Locate the cell with the specified text and output its [X, Y] center coordinate. 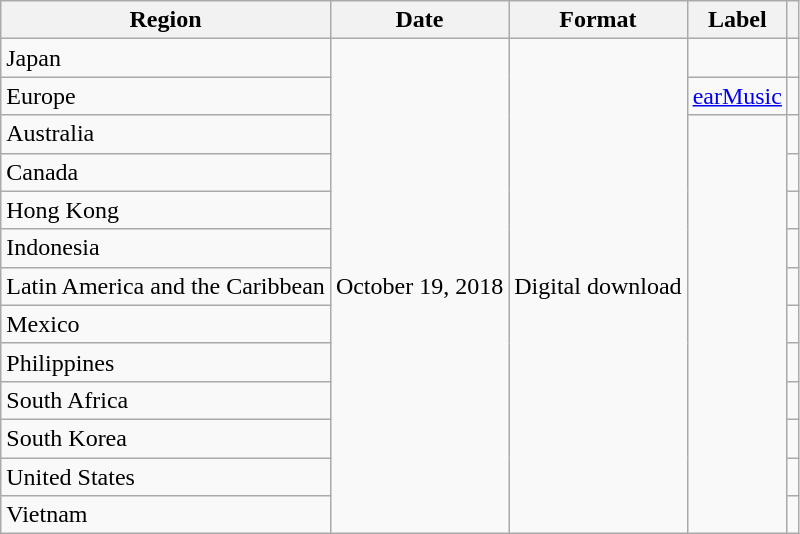
Date [419, 20]
United States [166, 477]
Canada [166, 172]
Latin America and the Caribbean [166, 286]
Hong Kong [166, 210]
earMusic [737, 96]
South Korea [166, 438]
Digital download [598, 286]
Australia [166, 134]
Japan [166, 58]
Europe [166, 96]
Format [598, 20]
Indonesia [166, 248]
October 19, 2018 [419, 286]
Label [737, 20]
South Africa [166, 400]
Region [166, 20]
Philippines [166, 362]
Mexico [166, 324]
Vietnam [166, 515]
